Identify which cell holds the provided text, then report its (x, y) central coordinate. 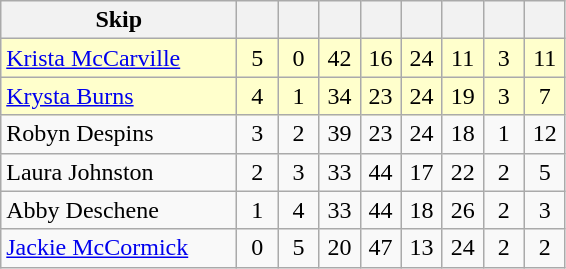
Krista McCarville (119, 58)
20 (340, 248)
22 (462, 172)
47 (380, 248)
Krysta Burns (119, 96)
17 (422, 172)
39 (340, 134)
Robyn Despins (119, 134)
Jackie McCormick (119, 248)
Skip (119, 20)
19 (462, 96)
26 (462, 210)
13 (422, 248)
Abby Deschene (119, 210)
Laura Johnston (119, 172)
12 (544, 134)
16 (380, 58)
42 (340, 58)
7 (544, 96)
34 (340, 96)
